Search for the cell housing the specified text and yield its [x, y] center coordinate. 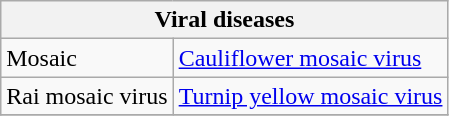
Viral diseases [224, 20]
Cauliflower mosaic virus [310, 58]
Rai mosaic virus [87, 96]
Mosaic [87, 58]
Turnip yellow mosaic virus [310, 96]
